From the cell containing the given text, extract its center point as (X, Y) coordinate. 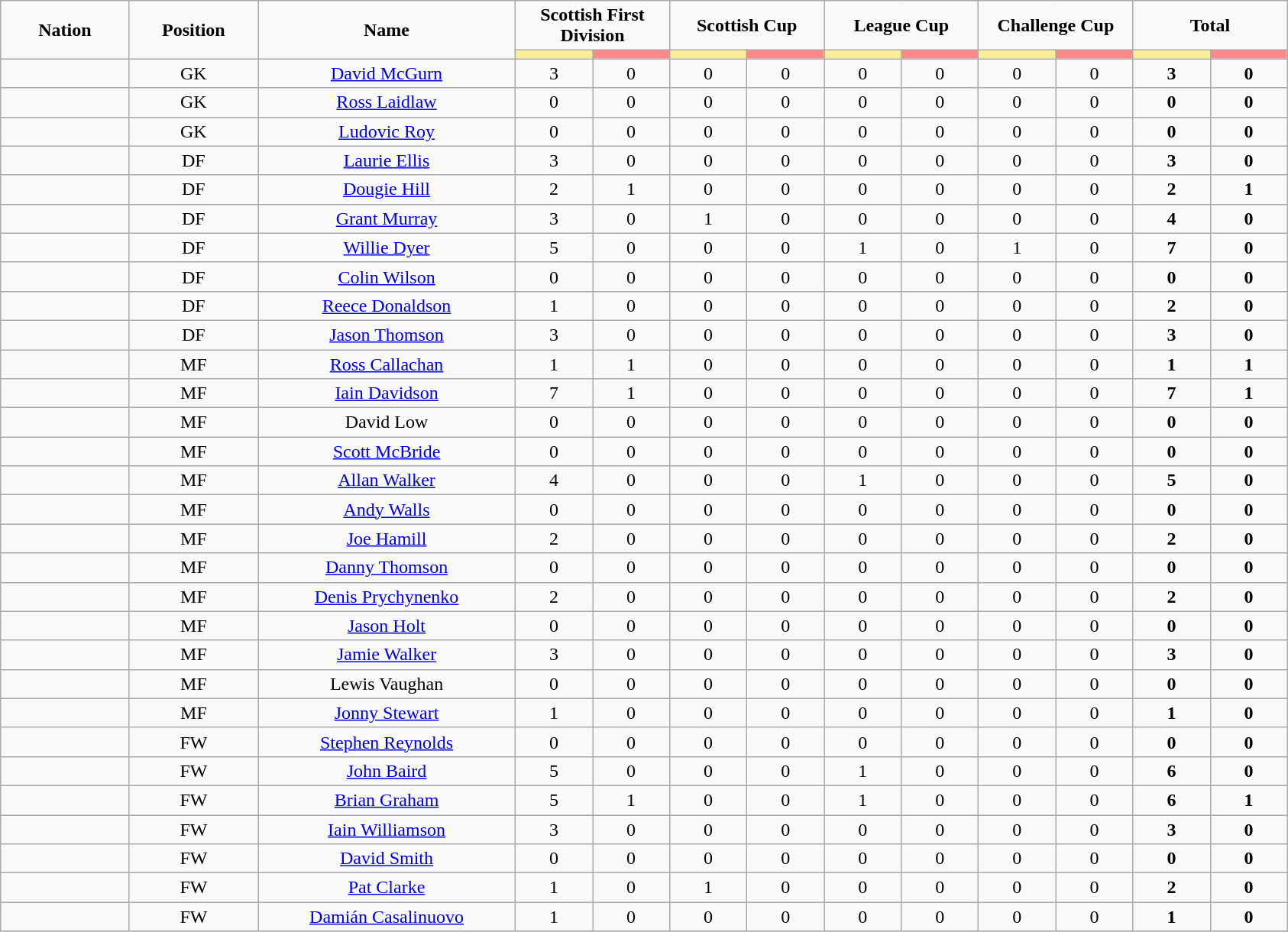
David Smith (387, 859)
Challenge Cup (1056, 26)
Lewis Vaughan (387, 684)
Nation (65, 30)
Denis Prychynenko (387, 597)
David Low (387, 422)
Reece Donaldson (387, 306)
League Cup (901, 26)
Total (1210, 26)
Andy Walls (387, 510)
Ludovic Roy (387, 131)
Jason Thomson (387, 335)
John Baird (387, 771)
Jamie Walker (387, 655)
Scott McBride (387, 451)
Scottish First Division (592, 26)
Iain Williamson (387, 829)
David McGurn (387, 73)
Ross Callachan (387, 364)
Dougie Hill (387, 189)
Willie Dyer (387, 248)
Jonny Stewart (387, 713)
Laurie Ellis (387, 160)
Jason Holt (387, 626)
Iain Davidson (387, 393)
Brian Graham (387, 800)
Scottish Cup (747, 26)
Allan Walker (387, 481)
Grant Murray (387, 218)
Ross Laidlaw (387, 102)
Position (193, 30)
Joe Hamill (387, 539)
Colin Wilson (387, 277)
Stephen Reynolds (387, 742)
Damián Casalinuovo (387, 917)
Pat Clarke (387, 888)
Danny Thomson (387, 568)
Name (387, 30)
